Scan for the cell matching the given text and deliver its (x, y) coordinate at center. 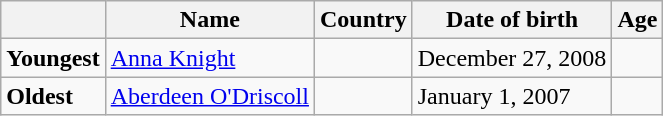
December 27, 2008 (512, 58)
Anna Knight (210, 58)
January 1, 2007 (512, 96)
Oldest (53, 96)
Youngest (53, 58)
Aberdeen O'Driscoll (210, 96)
Country (363, 20)
Name (210, 20)
Date of birth (512, 20)
Age (638, 20)
